Provide the (X, Y) coordinate of the cell's center where the given text is located.  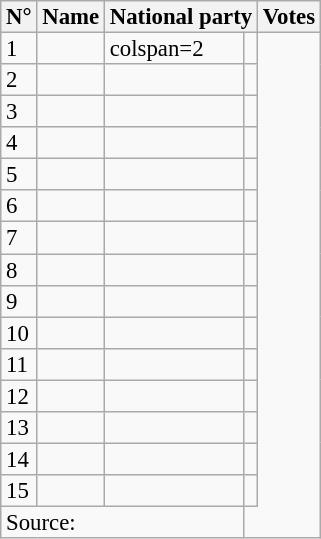
4 (19, 143)
2 (19, 80)
14 (19, 459)
Votes (288, 17)
Source: (122, 522)
National party (180, 17)
12 (19, 396)
9 (19, 301)
colspan=2 (174, 49)
13 (19, 428)
1 (19, 49)
10 (19, 333)
5 (19, 175)
6 (19, 206)
N° (19, 17)
Name (71, 17)
8 (19, 270)
7 (19, 238)
3 (19, 112)
11 (19, 364)
15 (19, 491)
